Return the (X, Y) coordinate for the center point of the cell that contains the specified text.  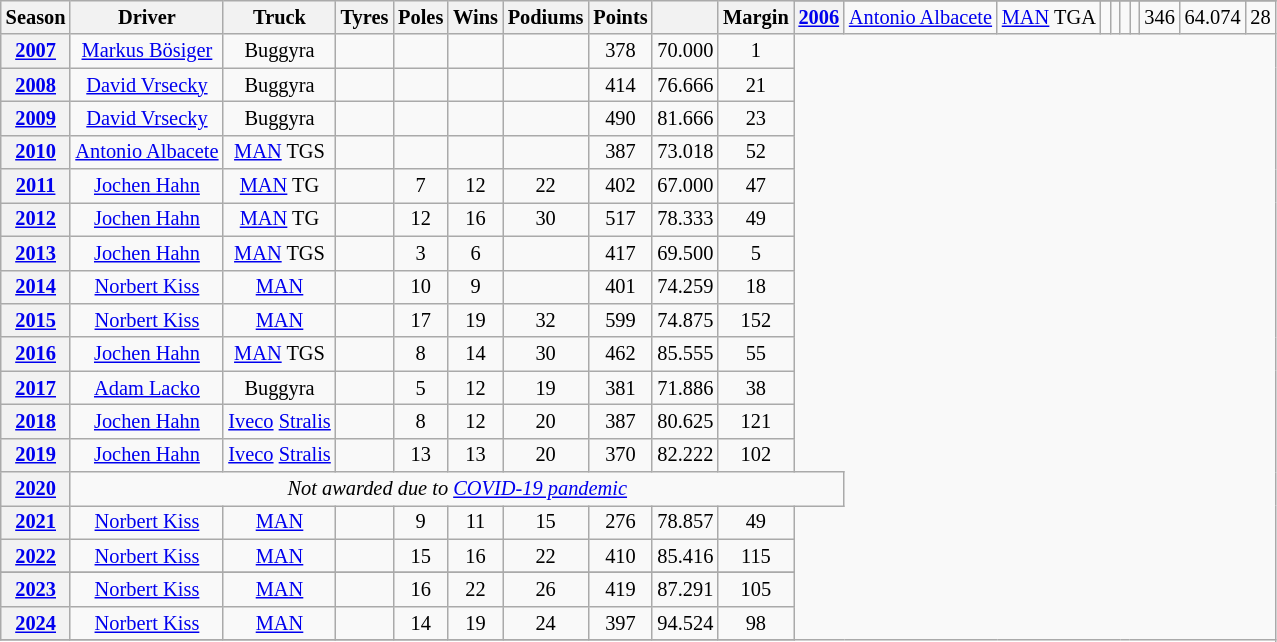
462 (620, 354)
2016 (36, 354)
2014 (36, 287)
18 (756, 287)
7 (420, 186)
2022 (36, 556)
73.018 (685, 152)
32 (546, 320)
74.259 (685, 287)
2006 (819, 17)
2010 (36, 152)
MAN TGA (1049, 17)
87.291 (685, 589)
2024 (36, 623)
47 (756, 186)
402 (620, 186)
490 (620, 118)
2023 (36, 589)
Truck (279, 17)
Margin (756, 17)
2011 (36, 186)
Poles (420, 17)
370 (620, 455)
78.333 (685, 219)
381 (620, 388)
82.222 (685, 455)
2021 (36, 522)
152 (756, 320)
276 (620, 522)
23 (756, 118)
2019 (36, 455)
2020 (36, 489)
3 (420, 253)
85.416 (685, 556)
55 (756, 354)
10 (420, 287)
517 (620, 219)
94.524 (685, 623)
Wins (476, 17)
81.666 (685, 118)
Season (36, 17)
115 (756, 556)
Points (620, 17)
1 (756, 51)
80.625 (685, 421)
6 (476, 253)
2013 (36, 253)
Markus Bösiger (146, 51)
74.875 (685, 320)
78.857 (685, 522)
17 (420, 320)
2018 (36, 421)
346 (1159, 17)
2012 (36, 219)
Adam Lacko (146, 388)
28 (1260, 17)
67.000 (685, 186)
417 (620, 253)
121 (756, 421)
70.000 (685, 51)
21 (756, 85)
378 (620, 51)
2007 (36, 51)
599 (620, 320)
98 (756, 623)
76.666 (685, 85)
69.500 (685, 253)
2017 (36, 388)
11 (476, 522)
419 (620, 589)
2009 (36, 118)
52 (756, 152)
Tyres (365, 17)
397 (620, 623)
2008 (36, 85)
102 (756, 455)
Podiums (546, 17)
2015 (36, 320)
64.074 (1213, 17)
401 (620, 287)
38 (756, 388)
Not awarded due to COVID-19 pandemic (457, 489)
71.886 (685, 388)
Driver (146, 17)
414 (620, 85)
26 (546, 589)
105 (756, 589)
410 (620, 556)
85.555 (685, 354)
24 (546, 623)
